Extract the (X, Y) coordinate from the center of the cell holding the provided text.  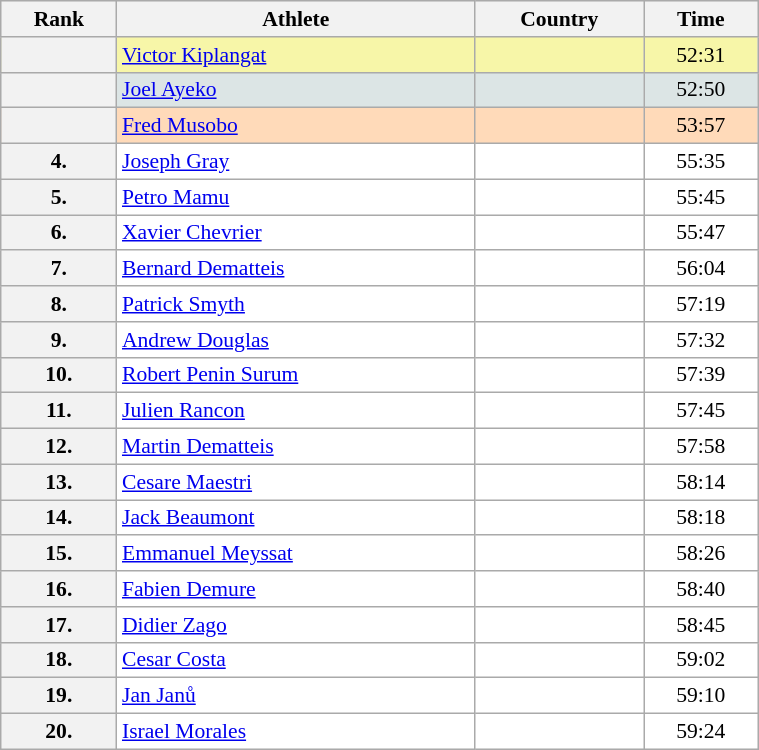
52:31 (701, 55)
Jack Beaumont (296, 518)
Joel Ayeko (296, 90)
8. (59, 304)
57:19 (701, 304)
Patrick Smyth (296, 304)
Bernard Dematteis (296, 269)
57:58 (701, 447)
10. (59, 375)
55:47 (701, 233)
20. (59, 732)
15. (59, 554)
Julien Rancon (296, 411)
57:45 (701, 411)
Joseph Gray (296, 162)
59:10 (701, 696)
57:32 (701, 340)
Cesar Costa (296, 660)
17. (59, 625)
57:39 (701, 375)
56:04 (701, 269)
Andrew Douglas (296, 340)
5. (59, 197)
58:14 (701, 482)
12. (59, 447)
Didier Zago (296, 625)
58:26 (701, 554)
19. (59, 696)
Petro Mamu (296, 197)
7. (59, 269)
Country (560, 19)
Fred Musobo (296, 126)
16. (59, 589)
11. (59, 411)
Emmanuel Meyssat (296, 554)
59:02 (701, 660)
Time (701, 19)
Rank (59, 19)
Xavier Chevrier (296, 233)
52:50 (701, 90)
58:40 (701, 589)
53:57 (701, 126)
6. (59, 233)
Israel Morales (296, 732)
13. (59, 482)
Cesare Maestri (296, 482)
4. (59, 162)
9. (59, 340)
18. (59, 660)
Jan Janů (296, 696)
Athlete (296, 19)
Victor Kiplangat (296, 55)
55:45 (701, 197)
Martin Dematteis (296, 447)
Robert Penin Surum (296, 375)
Fabien Demure (296, 589)
59:24 (701, 732)
58:45 (701, 625)
58:18 (701, 518)
14. (59, 518)
55:35 (701, 162)
